Locate the cell with the specified text and output its [x, y] center coordinate. 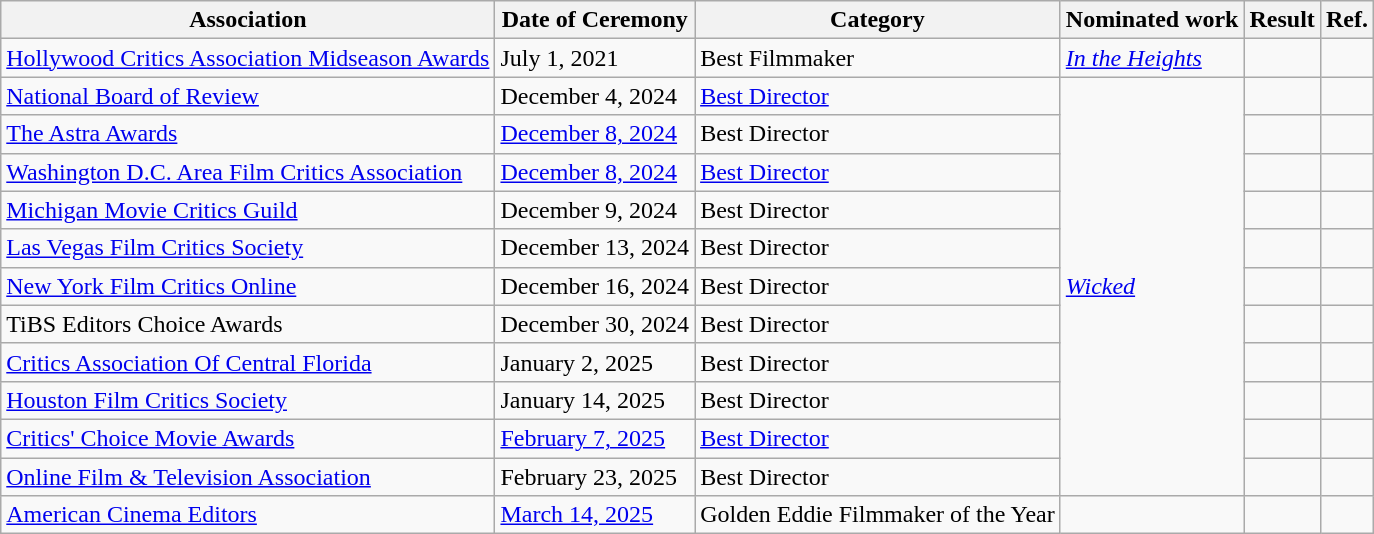
Online Film & Television Association [248, 477]
Wicked [1152, 286]
January 2, 2025 [595, 362]
December 30, 2024 [595, 324]
March 14, 2025 [595, 515]
Ref. [1346, 20]
December 13, 2024 [595, 248]
Critics Association Of Central Florida [248, 362]
Critics' Choice Movie Awards [248, 438]
The Astra Awards [248, 134]
American Cinema Editors [248, 515]
National Board of Review [248, 96]
Date of Ceremony [595, 20]
In the Heights [1152, 58]
Golden Eddie Filmmaker of the Year [878, 515]
July 1, 2021 [595, 58]
Michigan Movie Critics Guild [248, 210]
Washington D.C. Area Film Critics Association [248, 172]
Las Vegas Film Critics Society [248, 248]
Category [878, 20]
December 16, 2024 [595, 286]
February 7, 2025 [595, 438]
TiBS Editors Choice Awards [248, 324]
Association [248, 20]
Houston Film Critics Society [248, 400]
December 4, 2024 [595, 96]
New York Film Critics Online [248, 286]
January 14, 2025 [595, 400]
Nominated work [1152, 20]
Best Filmmaker [878, 58]
December 9, 2024 [595, 210]
Hollywood Critics Association Midseason Awards [248, 58]
February 23, 2025 [595, 477]
Result [1282, 20]
